Scan for the cell matching the given text and deliver its (x, y) coordinate at center. 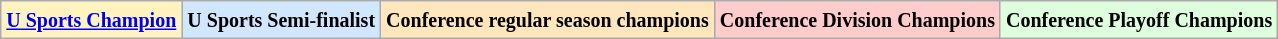
U Sports Champion (92, 20)
Conference regular season champions (548, 20)
Conference Division Champions (857, 20)
U Sports Semi-finalist (282, 20)
Conference Playoff Champions (1138, 20)
